Search for the cell housing the specified text and yield its (X, Y) center coordinate. 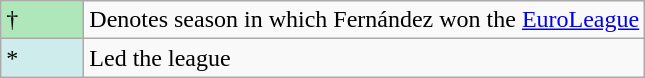
Denotes season in which Fernández won the EuroLeague (364, 20)
* (42, 58)
† (42, 20)
Led the league (364, 58)
